Search for the cell housing the specified text and yield its [X, Y] center coordinate. 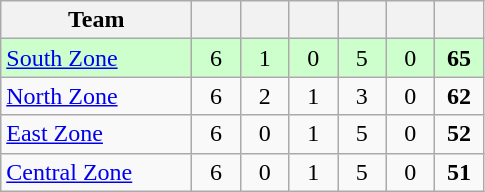
65 [460, 58]
South Zone [96, 58]
Team [96, 20]
62 [460, 96]
2 [264, 96]
East Zone [96, 134]
52 [460, 134]
51 [460, 172]
Central Zone [96, 172]
North Zone [96, 96]
3 [362, 96]
